Return (x, y) of the center of cell containing provided text 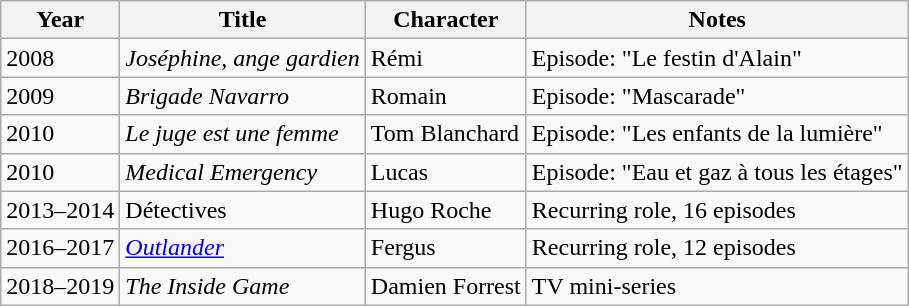
Damien Forrest (446, 286)
Year (60, 20)
Character (446, 20)
Le juge est une femme (242, 134)
Medical Emergency (242, 172)
Romain (446, 96)
Title (242, 20)
Rémi (446, 58)
Recurring role, 16 episodes (717, 210)
2009 (60, 96)
2016–2017 (60, 248)
Recurring role, 12 episodes (717, 248)
Episode: "Les enfants de la lumière" (717, 134)
Tom Blanchard (446, 134)
Hugo Roche (446, 210)
Episode: "Eau et gaz à tous les étages" (717, 172)
Joséphine, ange gardien (242, 58)
2013–2014 (60, 210)
TV mini-series (717, 286)
Notes (717, 20)
Fergus (446, 248)
2018–2019 (60, 286)
Episode: "Le festin d'Alain" (717, 58)
2008 (60, 58)
Outlander (242, 248)
Détectives (242, 210)
The Inside Game (242, 286)
Episode: "Mascarade" (717, 96)
Lucas (446, 172)
Brigade Navarro (242, 96)
